Find where the given text appears and provide that cell's center as (X, Y) coordinate. 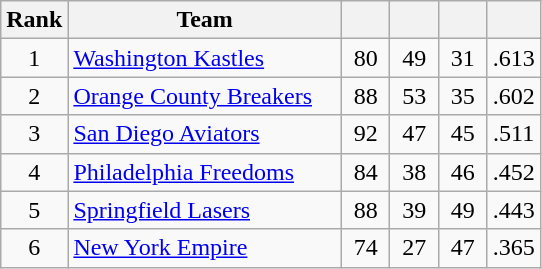
92 (366, 134)
38 (414, 172)
.452 (514, 172)
.602 (514, 96)
53 (414, 96)
2 (34, 96)
80 (366, 58)
31 (464, 58)
74 (366, 248)
1 (34, 58)
.443 (514, 210)
Springfield Lasers (205, 210)
39 (414, 210)
.365 (514, 248)
Orange County Breakers (205, 96)
4 (34, 172)
Rank (34, 20)
.511 (514, 134)
New York Empire (205, 248)
46 (464, 172)
Philadelphia Freedoms (205, 172)
27 (414, 248)
.613 (514, 58)
Team (205, 20)
3 (34, 134)
5 (34, 210)
84 (366, 172)
6 (34, 248)
San Diego Aviators (205, 134)
Washington Kastles (205, 58)
35 (464, 96)
45 (464, 134)
